Search for the cell housing the specified text and yield its (X, Y) center coordinate. 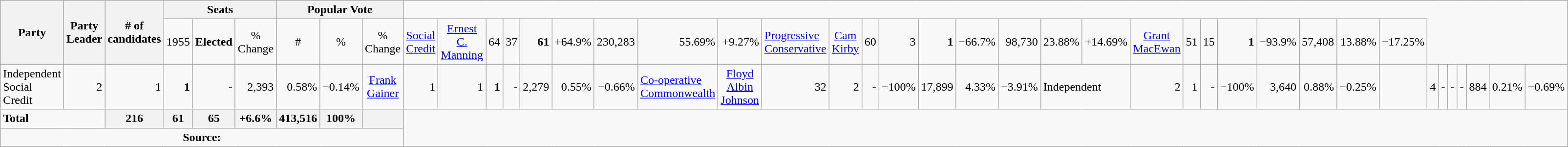
−93.9% (1278, 42)
−17.25% (1403, 42)
57,408 (1318, 42)
Seats (220, 10)
55.69% (678, 42)
60 (870, 42)
Party (32, 32)
Source: (202, 137)
−0.66% (615, 87)
23.88% (1061, 42)
+14.69% (1106, 42)
100% (341, 119)
37 (512, 42)
13.88% (1358, 42)
−0.25% (1358, 87)
% (341, 42)
230,283 (615, 42)
−0.14% (341, 87)
+9.27% (740, 42)
−0.69% (1547, 87)
2,279 (536, 87)
4 (1433, 87)
+64.9% (573, 42)
413,516 (298, 119)
Frank Gainer (382, 87)
Independent (1085, 87)
Total (53, 119)
Elected (214, 42)
3 (899, 42)
51 (1192, 42)
0.58% (298, 87)
+6.6% (255, 119)
# ofcandidates (134, 32)
Independent Social Credit (32, 87)
3,640 (1278, 87)
0.21% (1507, 87)
Ernest C. Manning (462, 42)
0.55% (573, 87)
Social Credit (421, 42)
32 (796, 87)
15 (1208, 42)
Party Leader (84, 32)
0.88% (1318, 87)
65 (214, 119)
1955 (178, 42)
Co-operative Commonwealth (678, 87)
Floyd Albin Johnson (740, 87)
Popular Vote (340, 10)
Grant MacEwan (1157, 42)
17,899 (937, 87)
64 (494, 42)
−66.7% (977, 42)
Progressive Conservative (796, 42)
Cam Kirby (845, 42)
884 (1478, 87)
# (298, 42)
98,730 (1020, 42)
−3.91% (1020, 87)
4.33% (977, 87)
216 (134, 119)
2,393 (255, 87)
